Search for the cell housing the specified text and yield its (X, Y) center coordinate. 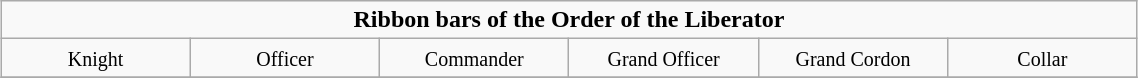
Grand Cordon (852, 58)
Collar (1042, 58)
Grand Officer (664, 58)
Ribbon bars of the Order of the Liberator (569, 20)
Commander (474, 58)
Officer (284, 58)
Knight (96, 58)
